Return the [X, Y] coordinate for the center point of the cell that contains the specified text.  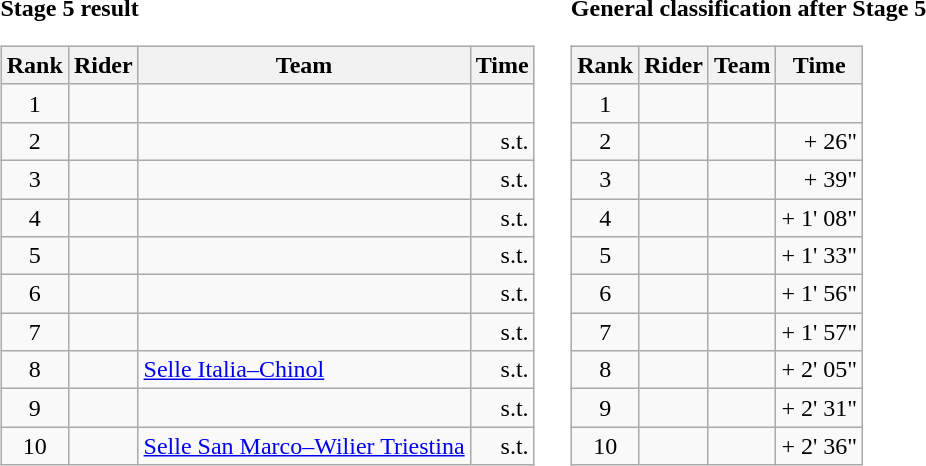
Selle San Marco–Wilier Triestina [304, 446]
+ 1' 33" [820, 256]
+ 26" [820, 141]
+ 2' 36" [820, 446]
+ 1' 57" [820, 332]
+ 39" [820, 179]
Selle Italia–Chinol [304, 370]
+ 1' 56" [820, 294]
+ 2' 05" [820, 370]
+ 2' 31" [820, 408]
+ 1' 08" [820, 217]
